From the cell containing the given text, extract its center point as (X, Y) coordinate. 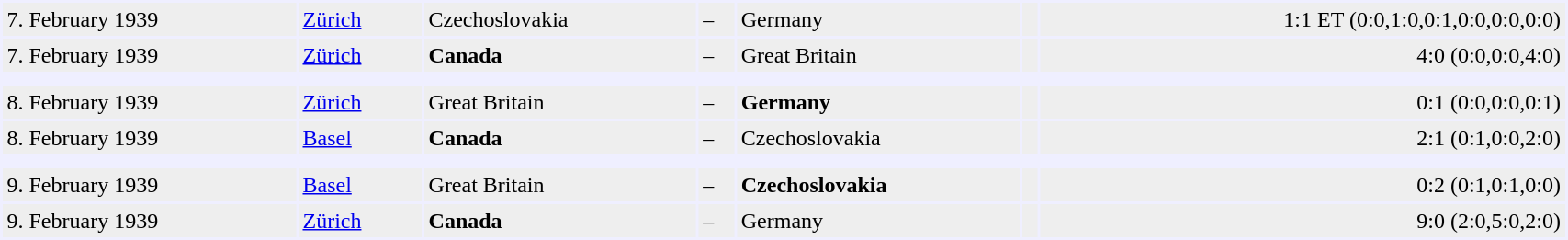
0:2 (0:1,0:1,0:0) (1303, 185)
0:1 (0:0,0:0,0:1) (1303, 102)
1:1 ET (0:0,1:0,0:1,0:0,0:0,0:0) (1303, 19)
2:1 (0:1,0:0,2:0) (1303, 138)
4:0 (0:0,0:0,4:0) (1303, 55)
9:0 (2:0,5:0,2:0) (1303, 221)
